Detect which cell encompasses the target text, then output its [X, Y] center coordinate. 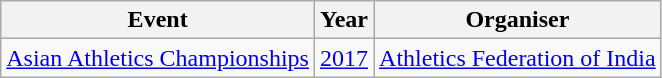
Asian Athletics Championships [158, 58]
Athletics Federation of India [518, 58]
Event [158, 20]
Organiser [518, 20]
2017 [344, 58]
Year [344, 20]
